Return the [X, Y] coordinate for the center point of the cell that contains the specified text.  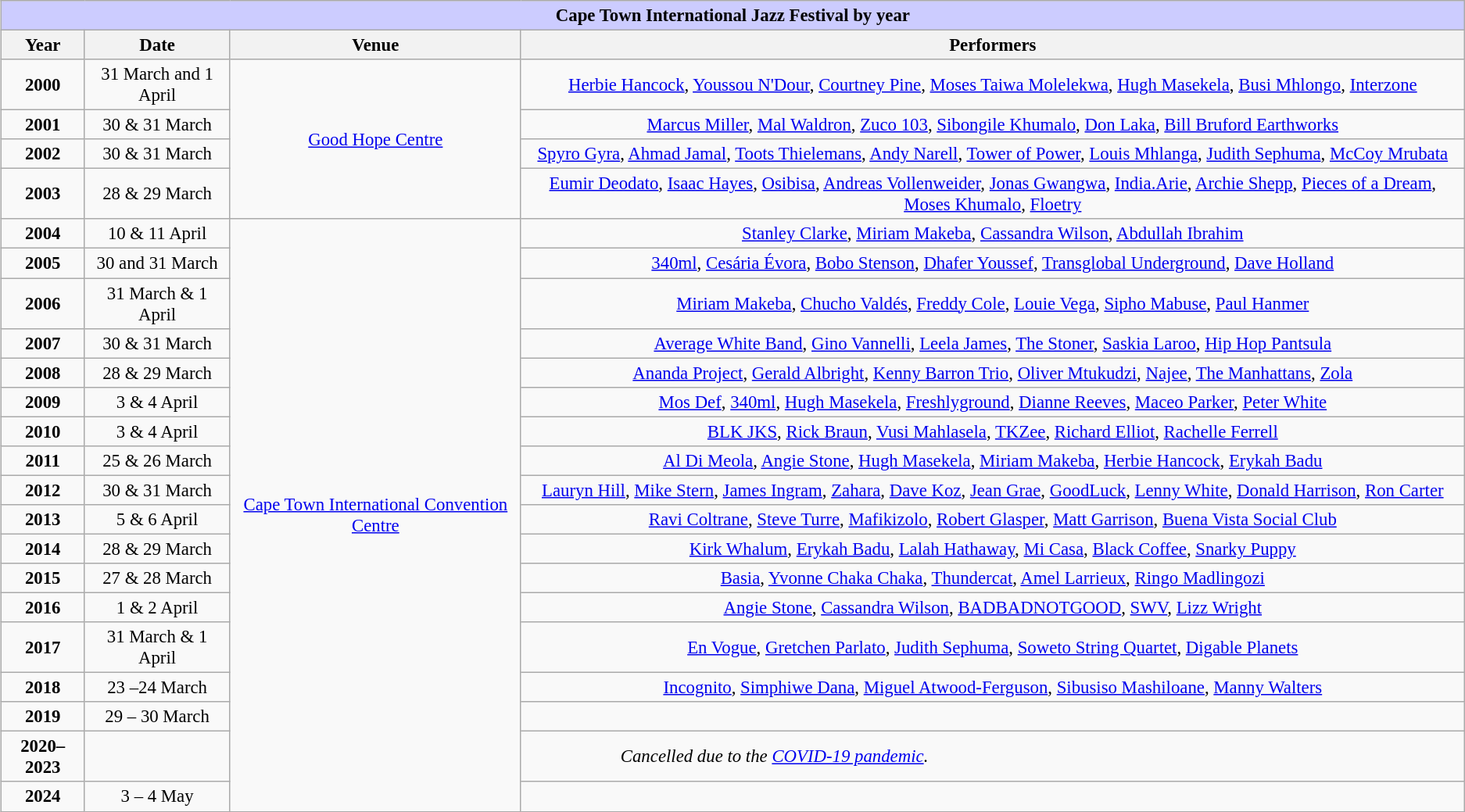
2010 [43, 431]
Cancelled due to the COVID-19 pandemic. [774, 757]
Ravi Coltrane, Steve Turre, Mafikizolo, Robert Glasper, Matt Garrison, Buena Vista Social Club [993, 520]
2008 [43, 373]
10 & 11 April [157, 234]
Basia, Yvonne Chaka Chaka, Thundercat, Amel Larrieux, Ringo Madlingozi [993, 578]
Angie Stone, Cassandra Wilson, BADBADNOTGOOD, SWV, Lizz Wright [993, 607]
Eumir Deodato, Isaac Hayes, Osibisa, Andreas Vollenweider, Jonas Gwangwa, India.Arie, Archie Shepp, Pieces of a Dream, Moses Khumalo, Floetry [993, 194]
30 and 31 March [157, 263]
Kirk Whalum, Erykah Badu, Lalah Hathaway, Mi Casa, Black Coffee, Snarky Puppy [993, 549]
Stanley Clarke, Miriam Makeba, Cassandra Wilson, Abdullah Ibrahim [993, 234]
Ananda Project, Gerald Albright, Kenny Barron Trio, Oliver Mtukudzi, Najee, The Manhattans, Zola [993, 373]
Venue [375, 45]
2000 [43, 84]
Average White Band, Gino Vannelli, Leela James, The Stoner, Saskia Laroo, Hip Hop Pantsula [993, 343]
2017 [43, 647]
Cape Town International Jazz Festival by year [733, 16]
Spyro Gyra, Ahmad Jamal, Toots Thielemans, Andy Narell, Tower of Power, Louis Mhlanga, Judith Sephuma, McCoy Mrubata [993, 154]
2003 [43, 194]
3 – 4 May [157, 796]
2013 [43, 520]
2009 [43, 402]
BLK JKS, Rick Braun, Vusi Mahlasela, TKZee, Richard Elliot, Rachelle Ferrell [993, 431]
2018 [43, 688]
2020–2023 [43, 757]
Year [43, 45]
Al Di Meola, Angie Stone, Hugh Masekela, Miriam Makeba, Herbie Hancock, Erykah Badu [993, 460]
Incognito, Simphiwe Dana, Miguel Atwood-Ferguson, Sibusiso Mashiloane, Manny Walters [993, 688]
Cape Town International Convention Centre [375, 515]
2016 [43, 607]
2019 [43, 717]
Marcus Miller, Mal Waldron, Zuco 103, Sibongile Khumalo, Don Laka, Bill Bruford Earthworks [993, 125]
Herbie Hancock, Youssou N'Dour, Courtney Pine, Moses Taiwa Molelekwa, Hugh Masekela, Busi Mhlongo, Interzone [993, 84]
2002 [43, 154]
27 & 28 March [157, 578]
Date [157, 45]
2015 [43, 578]
2001 [43, 125]
2007 [43, 343]
2024 [43, 796]
2012 [43, 490]
2006 [43, 303]
Good Hope Centre [375, 139]
En Vogue, Gretchen Parlato, Judith Sephuma, Soweto String Quartet, Digable Planets [993, 647]
5 & 6 April [157, 520]
31 March and 1 April [157, 84]
2014 [43, 549]
Lauryn Hill, Mike Stern, James Ingram, Zahara, Dave Koz, Jean Grae, GoodLuck, Lenny White, Donald Harrison, Ron Carter [993, 490]
25 & 26 March [157, 460]
2005 [43, 263]
29 – 30 March [157, 717]
2011 [43, 460]
2004 [43, 234]
1 & 2 April [157, 607]
340ml, Cesária Évora, Bobo Stenson, Dhafer Youssef, Transglobal Underground, Dave Holland [993, 263]
Mos Def, 340ml, Hugh Masekela, Freshlyground, Dianne Reeves, Maceo Parker, Peter White [993, 402]
23 –24 March [157, 688]
Performers [993, 45]
Miriam Makeba, Chucho Valdés, Freddy Cole, Louie Vega, Sipho Mabuse, Paul Hanmer [993, 303]
